From the cell containing the given text, extract its center point as [x, y] coordinate. 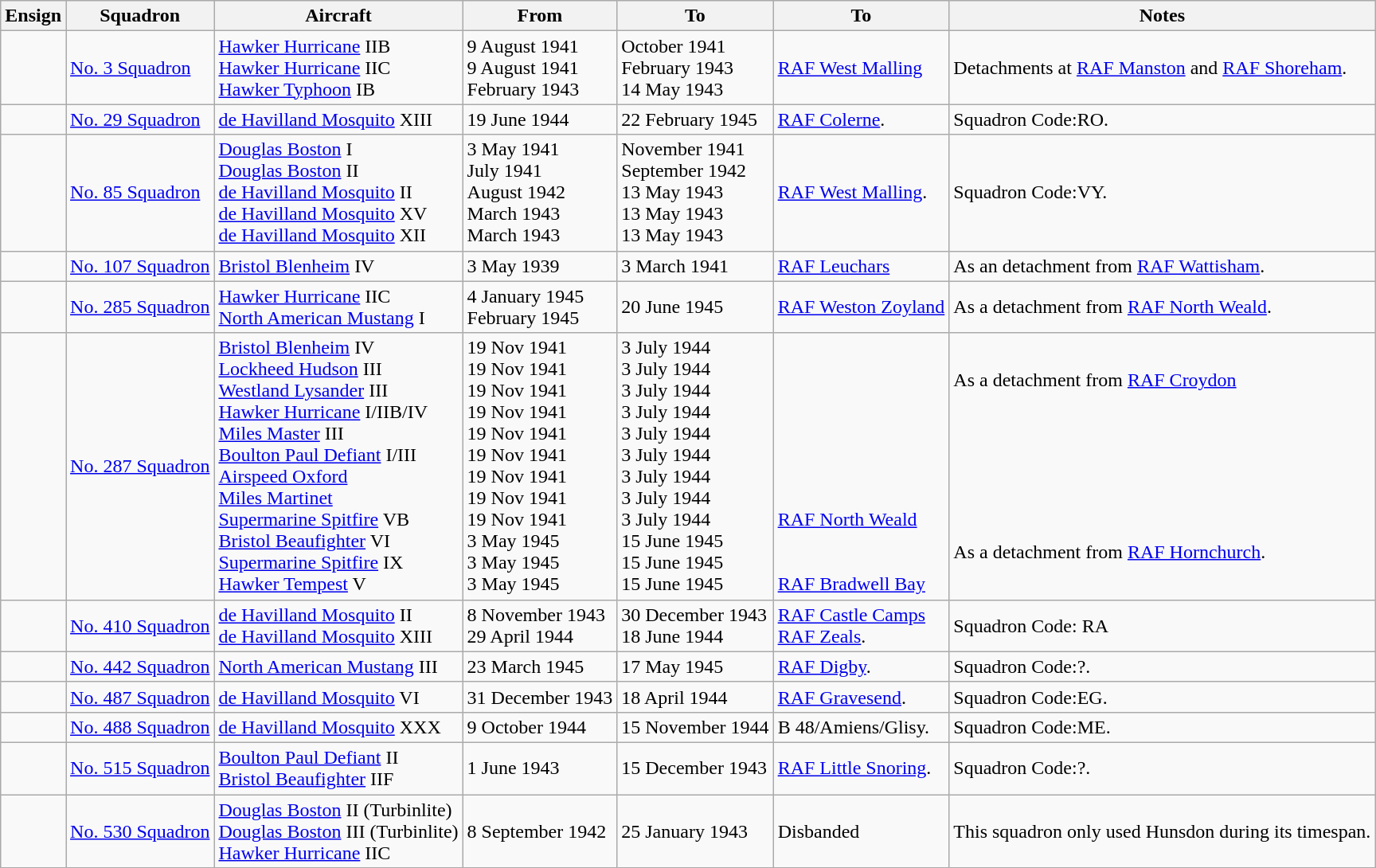
23 March 1945 [540, 667]
3 May 1941July 1941August 1942March 1943March 1943 [540, 193]
3 July 19443 July 19443 July 19443 July 19443 July 19443 July 19443 July 19443 July 19443 July 194415 June 194515 June 194515 June 1945 [695, 467]
From [540, 16]
Aircraft [338, 16]
30 December 194318 June 1944 [695, 626]
RAF Little Snoring. [862, 768]
RAF Weston Zoyland [862, 307]
No. 530 Squadron [140, 831]
No. 287 Squadron [140, 467]
18 April 1944 [695, 697]
RAF Digby. [862, 667]
RAF Gravesend. [862, 697]
RAF North WealdRAF Bradwell Bay [862, 467]
15 November 1944 [695, 727]
As an detachment from RAF Wattisham. [1163, 266]
No. 410 Squadron [140, 626]
Boulton Paul Defiant IIBristol Beaufighter IIF [338, 768]
Disbanded [862, 831]
B 48/Amiens/Glisy. [862, 727]
3 March 1941 [695, 266]
Squadron [140, 16]
No. 29 Squadron [140, 119]
Squadron Code:RO. [1163, 119]
No. 85 Squadron [140, 193]
No. 3 Squadron [140, 68]
North American Mustang III [338, 667]
As a detachment from RAF North Weald. [1163, 307]
Squadron Code: RA [1163, 626]
November 1941September 194213 May 194313 May 194313 May 1943 [695, 193]
de Havilland Mosquito XIII [338, 119]
4 January 1945February 1945 [540, 307]
31 December 1943 [540, 697]
RAF Leuchars [862, 266]
20 June 1945 [695, 307]
Douglas Boston IDouglas Boston IIde Havilland Mosquito IIde Havilland Mosquito XVde Havilland Mosquito XII [338, 193]
17 May 1945 [695, 667]
Hawker Hurricane IICNorth American Mustang I [338, 307]
Hawker Hurricane IIBHawker Hurricane IICHawker Typhoon IB [338, 68]
19 June 1944 [540, 119]
9 October 1944 [540, 727]
8 November 194329 April 1944 [540, 626]
Douglas Boston II (Turbinlite)Douglas Boston III (Turbinlite)Hawker Hurricane IIC [338, 831]
de Havilland Mosquito IIde Havilland Mosquito XIII [338, 626]
This squadron only used Hunsdon during its timespan. [1163, 831]
19 Nov 194119 Nov 194119 Nov 194119 Nov 194119 Nov 194119 Nov 194119 Nov 194119 Nov 194119 Nov 19413 May 19453 May 19453 May 1945 [540, 467]
9 August 19419 August 1941February 1943 [540, 68]
Bristol Blenheim IV [338, 266]
22 February 1945 [695, 119]
Detachments at RAF Manston and RAF Shoreham. [1163, 68]
October 1941February 194314 May 1943 [695, 68]
RAF West Malling. [862, 193]
1 June 1943 [540, 768]
de Havilland Mosquito XXX [338, 727]
Squadron Code:VY. [1163, 193]
25 January 1943 [695, 831]
8 September 1942 [540, 831]
RAF Castle CampsRAF Zeals. [862, 626]
Squadron Code:ME. [1163, 727]
No. 285 Squadron [140, 307]
de Havilland Mosquito VI [338, 697]
As a detachment from RAF CroydonAs a detachment from RAF Hornchurch. [1163, 467]
Notes [1163, 16]
15 December 1943 [695, 768]
No. 488 Squadron [140, 727]
RAF West Malling [862, 68]
Squadron Code:EG. [1163, 697]
RAF Colerne. [862, 119]
No. 487 Squadron [140, 697]
No. 515 Squadron [140, 768]
Ensign [33, 16]
3 May 1939 [540, 266]
No. 442 Squadron [140, 667]
No. 107 Squadron [140, 266]
